Find where the given text appears and provide that cell's center as [X, Y] coordinate. 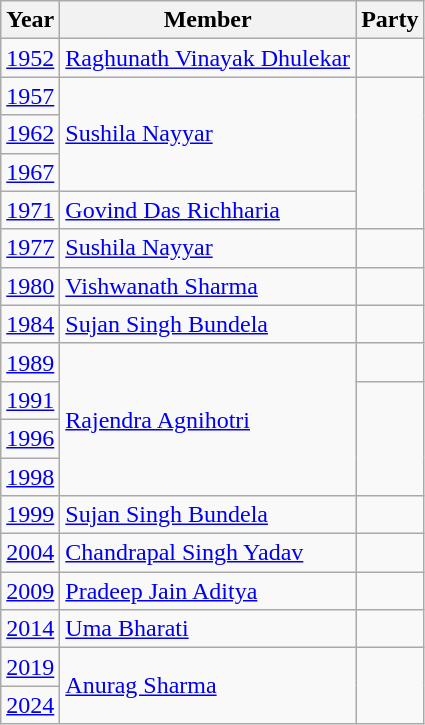
1989 [30, 362]
2019 [30, 667]
2004 [30, 553]
Vishwanath Sharma [208, 286]
1984 [30, 324]
Year [30, 20]
1957 [30, 96]
Member [208, 20]
1977 [30, 248]
2014 [30, 629]
1991 [30, 400]
1999 [30, 515]
Chandrapal Singh Yadav [208, 553]
Party [390, 20]
1996 [30, 438]
Rajendra Agnihotri [208, 419]
Govind Das Richharia [208, 210]
1971 [30, 210]
1980 [30, 286]
1998 [30, 477]
1962 [30, 134]
Anurag Sharma [208, 686]
Pradeep Jain Aditya [208, 591]
Raghunath Vinayak Dhulekar [208, 58]
2009 [30, 591]
2024 [30, 705]
1967 [30, 172]
1952 [30, 58]
Uma Bharati [208, 629]
